Output the (x, y) coordinate of the center of the cell containing the given text.  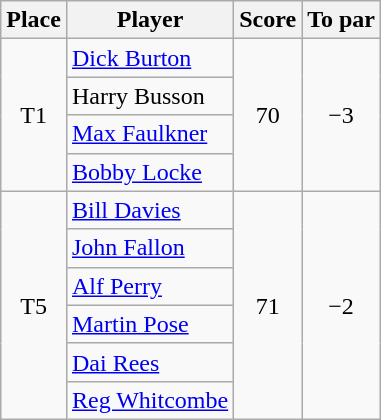
Player (150, 20)
Martin Pose (150, 324)
To par (342, 20)
70 (268, 115)
T1 (34, 115)
Reg Whitcombe (150, 400)
Bill Davies (150, 210)
T5 (34, 305)
Bobby Locke (150, 172)
Place (34, 20)
−3 (342, 115)
71 (268, 305)
John Fallon (150, 248)
Dick Burton (150, 58)
Harry Busson (150, 96)
Alf Perry (150, 286)
Max Faulkner (150, 134)
Dai Rees (150, 362)
Score (268, 20)
−2 (342, 305)
